Pinpoint the cell where the given text exists, returning its (X, Y) midpoint coordinate. 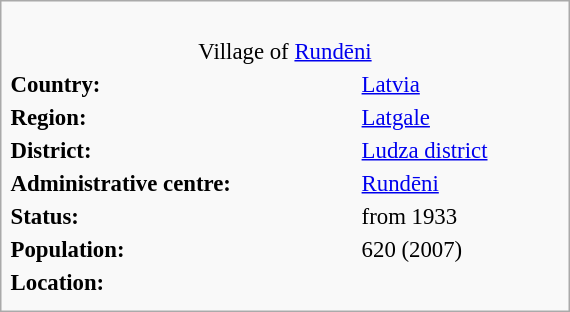
Location: (183, 282)
Village of Rundēni (285, 38)
District: (183, 150)
Latgale (460, 117)
Country: (183, 84)
from 1933 (460, 216)
Latvia (460, 84)
Rundēni (460, 183)
Population: (183, 249)
Administrative centre: (183, 183)
Region: (183, 117)
Ludza district (460, 150)
Status: (183, 216)
620 (2007) (460, 249)
